Determine the (X, Y) coordinate at the center of the cell enclosing the given text.  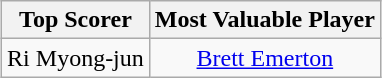
Top Scorer (76, 20)
Ri Myong-jun (76, 58)
Brett Emerton (264, 58)
Most Valuable Player (264, 20)
